For the text-containing cell, return its midpoint in [X, Y] coordinate format. 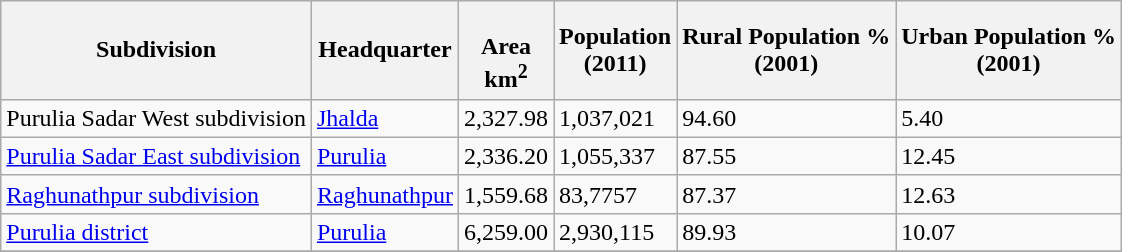
1,037,021 [616, 118]
6,259.00 [506, 232]
2,336.20 [506, 156]
94.60 [786, 118]
Purulia district [156, 232]
83,7757 [616, 194]
Urban Population % (2001) [1009, 50]
89.93 [786, 232]
Purulia Sadar East subdivision [156, 156]
Rural Population %(2001) [786, 50]
12.63 [1009, 194]
Areakm2 [506, 50]
Raghunathpur [384, 194]
Purulia Sadar West subdivision [156, 118]
5.40 [1009, 118]
87.37 [786, 194]
87.55 [786, 156]
Jhalda [384, 118]
12.45 [1009, 156]
2,930,115 [616, 232]
2,327.98 [506, 118]
Headquarter [384, 50]
Subdivision [156, 50]
10.07 [1009, 232]
1,055,337 [616, 156]
Raghunathpur subdivision [156, 194]
1,559.68 [506, 194]
Population(2011) [616, 50]
